Detect which cell encompasses the target text, then output its [x, y] center coordinate. 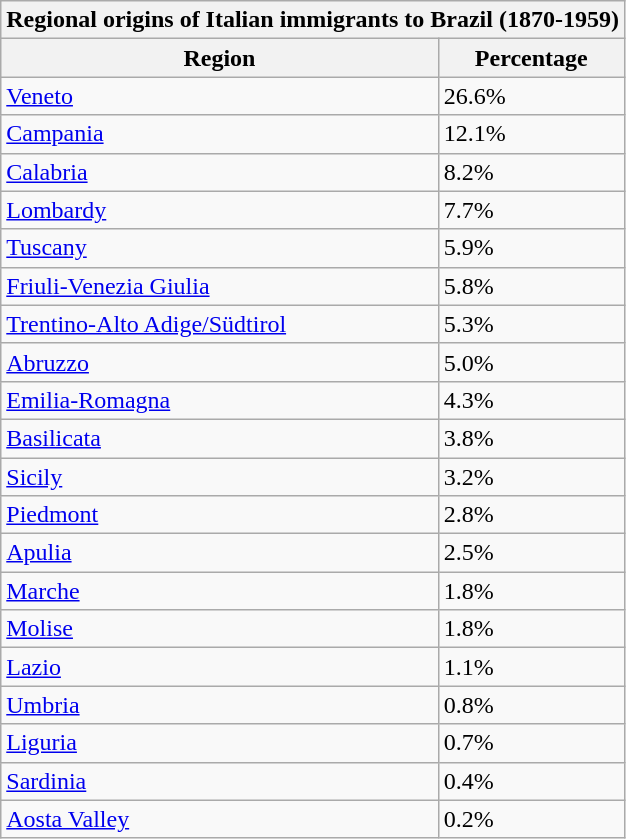
3.2% [531, 477]
Basilicata [220, 438]
Veneto [220, 96]
Aosta Valley [220, 819]
0.4% [531, 781]
26.6% [531, 96]
Campania [220, 134]
Regional origins of Italian immigrants to Brazil (1870-1959) [313, 20]
1.1% [531, 667]
Sardinia [220, 781]
12.1% [531, 134]
Apulia [220, 553]
Friuli-Venezia Giulia [220, 286]
Calabria [220, 172]
Emilia-Romagna [220, 400]
Liguria [220, 743]
5.9% [531, 248]
Molise [220, 629]
2.5% [531, 553]
Percentage [531, 58]
3.8% [531, 438]
5.3% [531, 324]
4.3% [531, 400]
Piedmont [220, 515]
5.8% [531, 286]
5.0% [531, 362]
0.2% [531, 819]
Umbria [220, 705]
Sicily [220, 477]
8.2% [531, 172]
2.8% [531, 515]
Lazio [220, 667]
Tuscany [220, 248]
7.7% [531, 210]
0.8% [531, 705]
Region [220, 58]
0.7% [531, 743]
Trentino-Alto Adige/Südtirol [220, 324]
Lombardy [220, 210]
Abruzzo [220, 362]
Marche [220, 591]
